Detect which cell encompasses the target text, then output its (X, Y) center coordinate. 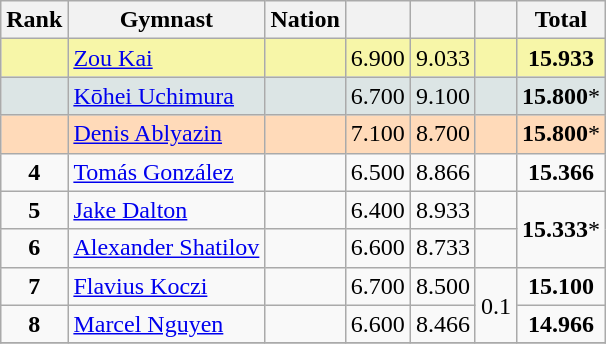
Flavius Koczi (166, 286)
Rank (34, 20)
8.700 (442, 134)
8.500 (442, 286)
Kōhei Uchimura (166, 96)
15.933 (560, 58)
Marcel Nguyen (166, 324)
Nation (305, 20)
Total (560, 20)
6.400 (378, 210)
Alexander Shatilov (166, 248)
6.900 (378, 58)
Denis Ablyazin (166, 134)
15.366 (560, 172)
8.866 (442, 172)
Jake Dalton (166, 210)
8.466 (442, 324)
Tomás González (166, 172)
8 (34, 324)
0.1 (496, 305)
8.733 (442, 248)
7.100 (378, 134)
Gymnast (166, 20)
8.933 (442, 210)
Zou Kai (166, 58)
6 (34, 248)
5 (34, 210)
15.100 (560, 286)
4 (34, 172)
15.333* (560, 229)
7 (34, 286)
9.033 (442, 58)
9.100 (442, 96)
14.966 (560, 324)
6.500 (378, 172)
